Determine the [x, y] coordinate at the center of the cell enclosing the given text.  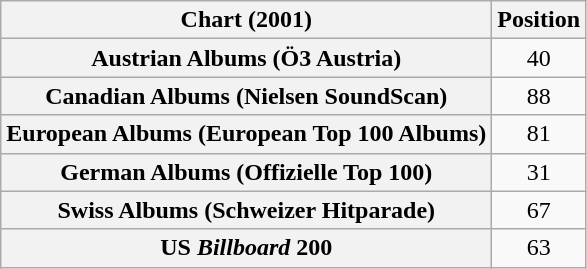
German Albums (Offizielle Top 100) [246, 172]
88 [539, 96]
Austrian Albums (Ö3 Austria) [246, 58]
Canadian Albums (Nielsen SoundScan) [246, 96]
40 [539, 58]
81 [539, 134]
European Albums (European Top 100 Albums) [246, 134]
63 [539, 248]
Chart (2001) [246, 20]
31 [539, 172]
US Billboard 200 [246, 248]
Swiss Albums (Schweizer Hitparade) [246, 210]
Position [539, 20]
67 [539, 210]
